Find where the given text appears and provide that cell's center as [x, y] coordinate. 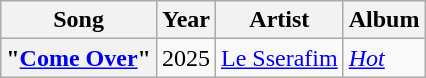
Artist [280, 20]
Le Sserafim [280, 58]
Song [79, 20]
Year [186, 20]
2025 [186, 58]
Hot [384, 58]
"Come Over" [79, 58]
Album [384, 20]
